Locate the cell with the specified text and output its [X, Y] center coordinate. 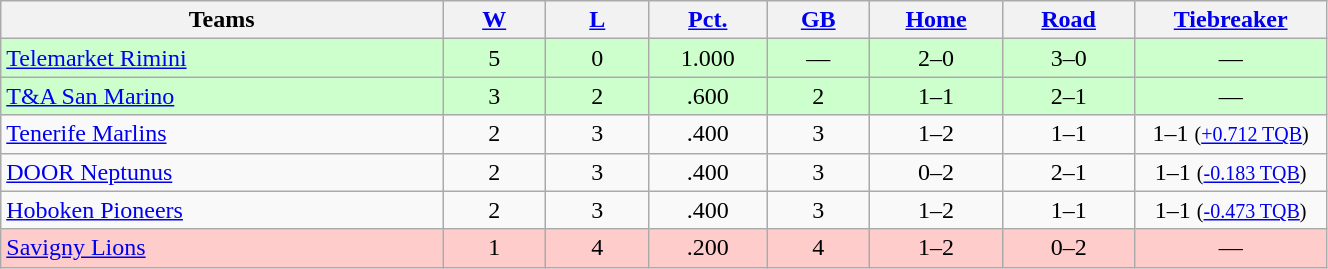
Road [1068, 20]
Telemarket Rimini [222, 58]
L [598, 20]
Pct. [708, 20]
Hoboken Pioneers [222, 210]
Home [936, 20]
2–0 [936, 58]
0 [598, 58]
Tenerife Marlins [222, 134]
W [494, 20]
1 [494, 248]
3–0 [1068, 58]
1–1 (-0.183 TQB) [1231, 172]
DOOR Neptunus [222, 172]
1.000 [708, 58]
5 [494, 58]
1–1 (-0.473 TQB) [1231, 210]
Tiebreaker [1231, 20]
Teams [222, 20]
T&A San Marino [222, 96]
GB [818, 20]
.600 [708, 96]
.200 [708, 248]
Savigny Lions [222, 248]
1–1 (+0.712 TQB) [1231, 134]
